From the cell containing the given text, extract its center point as [X, Y] coordinate. 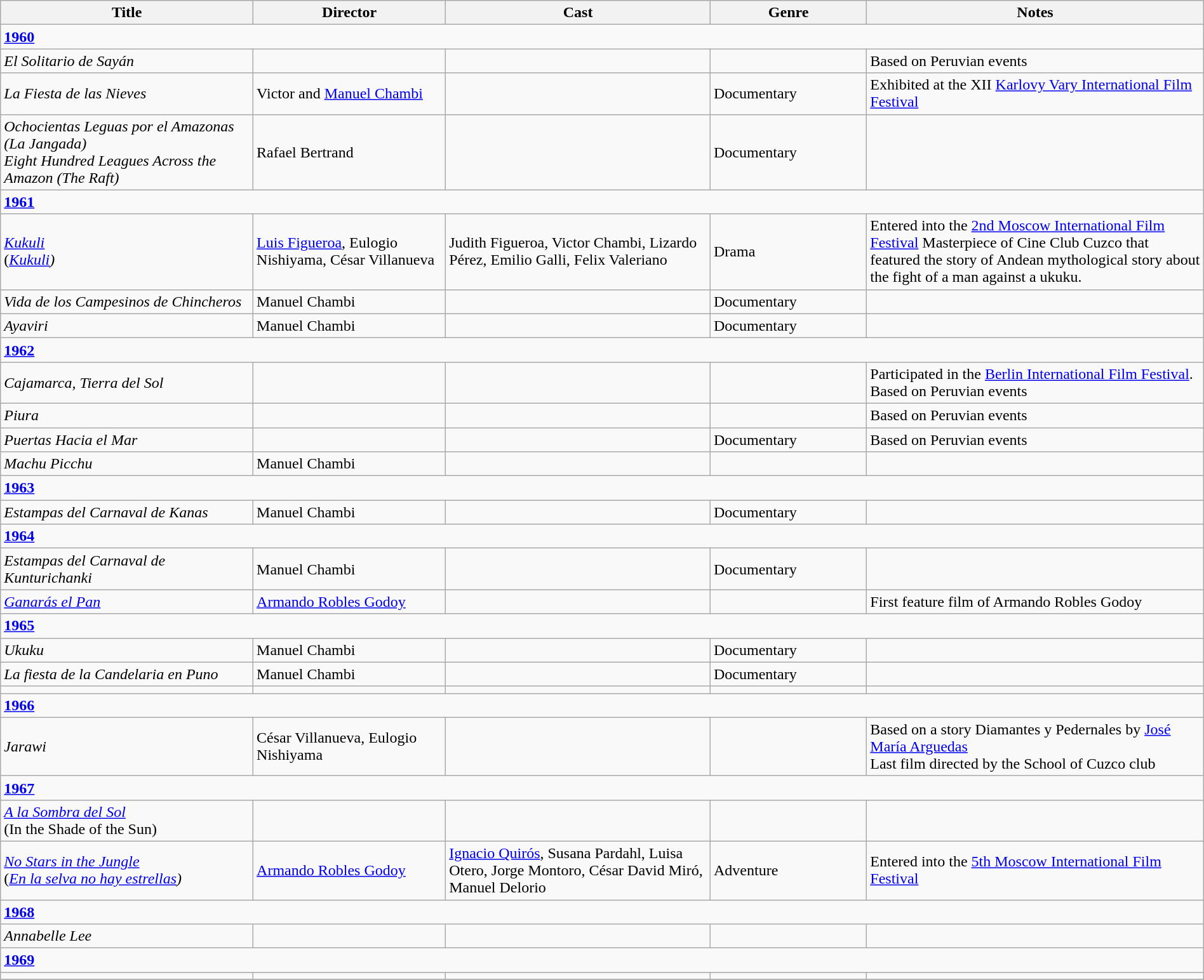
1963 [602, 488]
1965 [602, 626]
César Villanueva, Eulogio Nishiyama [349, 746]
El Solitario de Sayán [127, 61]
1967 [602, 788]
No Stars in the Jungle(En la selva no hay estrellas) [127, 870]
Based on a story Diamantes y Pedernales by José María ArguedasLast film directed by the School of Cuzco club [1035, 746]
Ganarás el Pan [127, 602]
1969 [602, 960]
Jarawi [127, 746]
Title [127, 13]
Ayaviri [127, 326]
Victor and Manuel Chambi [349, 94]
Estampas del Carnaval de Kanas [127, 512]
Ochocientas Leguas por el Amazonas (La Jangada)Eight Hundred Leagues Across the Amazon (The Raft) [127, 152]
Ukuku [127, 650]
Estampas del Carnaval de Kunturichanki [127, 569]
Notes [1035, 13]
Cast [578, 13]
1961 [602, 202]
First feature film of Armando Robles Godoy [1035, 602]
1968 [602, 912]
Annabelle Lee [127, 936]
Adventure [788, 870]
Genre [788, 13]
Ignacio Quirós, Susana Pardahl, Luisa Otero, Jorge Montoro, César David Miró, Manuel Delorio [578, 870]
Luis Figueroa, Eulogio Nishiyama, César Villanueva [349, 251]
A la Sombra del Sol(In the Shade of the Sun) [127, 820]
Judith Figueroa, Victor Chambi, Lizardo Pérez, Emilio Galli, Felix Valeriano [578, 251]
Piura [127, 415]
Puertas Hacia el Mar [127, 440]
Drama [788, 251]
Cajamarca, Tierra del Sol [127, 382]
1962 [602, 350]
1960 [602, 37]
Director [349, 13]
La Fiesta de las Nieves [127, 94]
La fiesta de la Candelaria en Puno [127, 674]
Vida de los Campesinos de Chincheros [127, 301]
1964 [602, 536]
Entered into the 5th Moscow International Film Festival [1035, 870]
1966 [602, 705]
Participated in the Berlin International Film Festival. Based on Peruvian events [1035, 382]
Rafael Bertrand [349, 152]
Kukuli(Kukuli) [127, 251]
Exhibited at the XII Karlovy Vary International Film Festival [1035, 94]
Machu Picchu [127, 464]
